Pinpoint the cell where the given text exists, returning its [X, Y] midpoint coordinate. 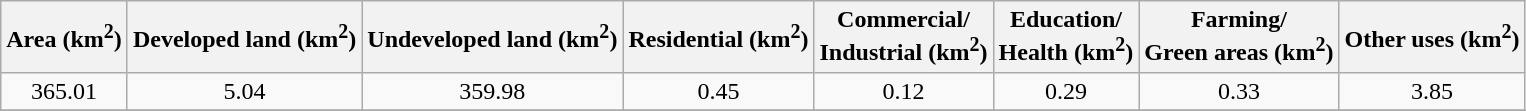
Undeveloped land (km2) [492, 37]
Residential (km2) [718, 37]
Commercial/ Industrial (km2) [904, 37]
Other uses (km2) [1432, 37]
365.01 [64, 91]
0.12 [904, 91]
0.29 [1066, 91]
359.98 [492, 91]
0.33 [1239, 91]
5.04 [244, 91]
Farming/ Green areas (km2) [1239, 37]
Education/ Health (km2) [1066, 37]
0.45 [718, 91]
Area (km2) [64, 37]
3.85 [1432, 91]
Developed land (km2) [244, 37]
